Locate the cell with the specified text and output its (X, Y) center coordinate. 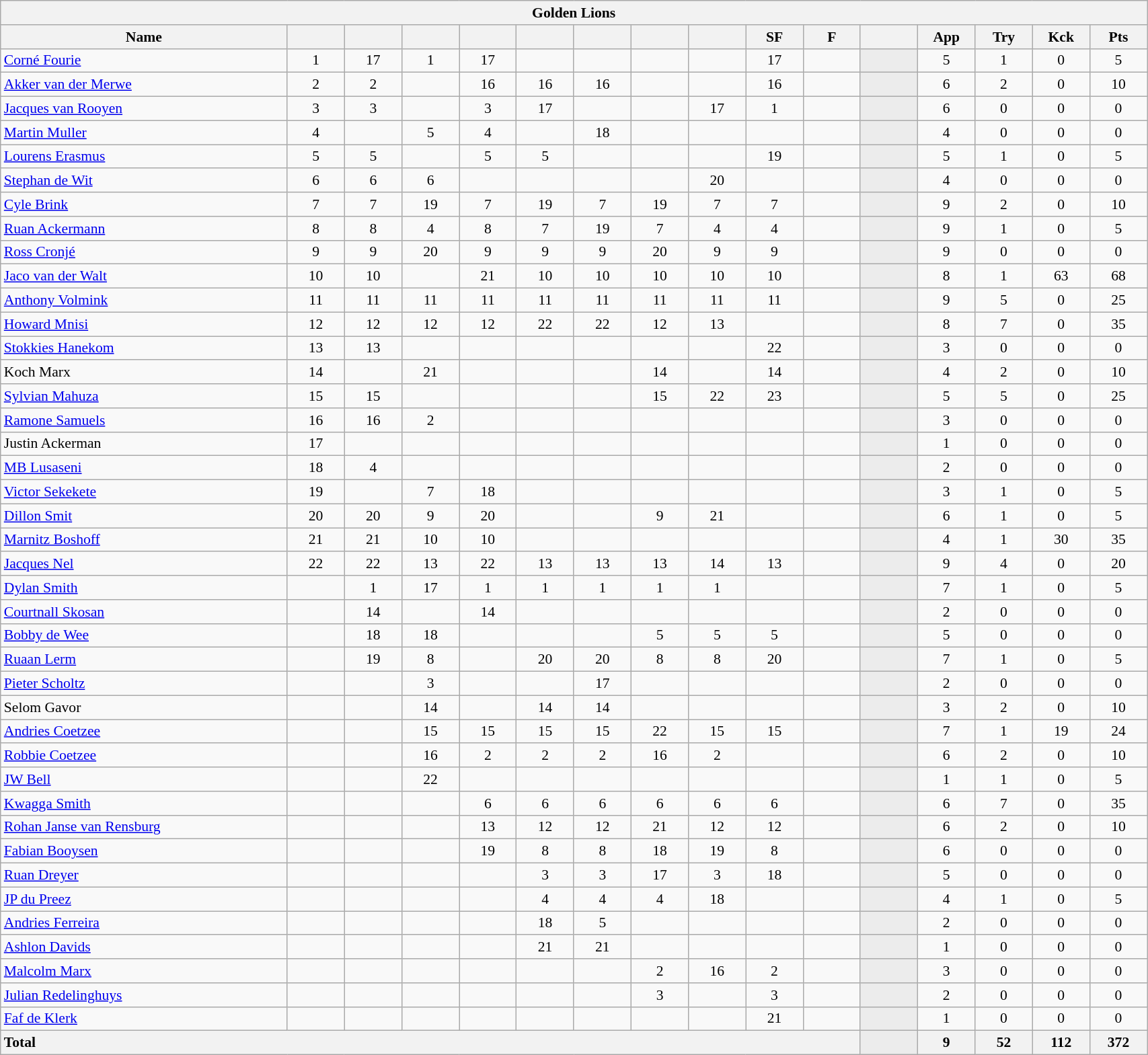
Ross Cronjé (144, 252)
Justin Ackerman (144, 444)
Pieter Scholtz (144, 684)
52 (1003, 1043)
Sylvian Mahuza (144, 396)
SF (775, 37)
JP du Preez (144, 899)
Julian Redelinghuys (144, 995)
68 (1118, 276)
Jacques van Rooyen (144, 109)
372 (1118, 1043)
Dylan Smith (144, 588)
Stokkies Hanekom (144, 348)
Selom Gavor (144, 707)
Malcolm Marx (144, 971)
Andries Ferreira (144, 923)
MB Lusaseni (144, 468)
Try (1003, 37)
Jaco van der Walt (144, 276)
Ruan Dreyer (144, 875)
Howard Mnisi (144, 324)
Rohan Janse van Rensburg (144, 827)
Andries Coetzee (144, 732)
Corné Fourie (144, 61)
24 (1118, 732)
Faf de Klerk (144, 1019)
Ruan Ackermann (144, 229)
Name (144, 37)
Akker van der Merwe (144, 85)
Ramone Samuels (144, 420)
Kwagga Smith (144, 804)
F (831, 37)
112 (1061, 1043)
JW Bell (144, 779)
Dillon Smit (144, 516)
App (947, 37)
Koch Marx (144, 373)
Anthony Volmink (144, 301)
Cyle Brink (144, 204)
23 (775, 396)
Ashlon Davids (144, 947)
63 (1061, 276)
Jacques Nel (144, 564)
Robbie Coetzee (144, 756)
30 (1061, 540)
Martin Muller (144, 132)
Ruaan Lerm (144, 660)
Marnitz Boshoff (144, 540)
Bobby de Wee (144, 635)
Courtnall Skosan (144, 612)
Stephan de Wit (144, 181)
Kck (1061, 37)
Lourens Erasmus (144, 157)
Golden Lions (574, 13)
Victor Sekekete (144, 492)
Total (430, 1043)
Fabian Booysen (144, 851)
Pts (1118, 37)
